Find where the given text appears and provide that cell's center as (x, y) coordinate. 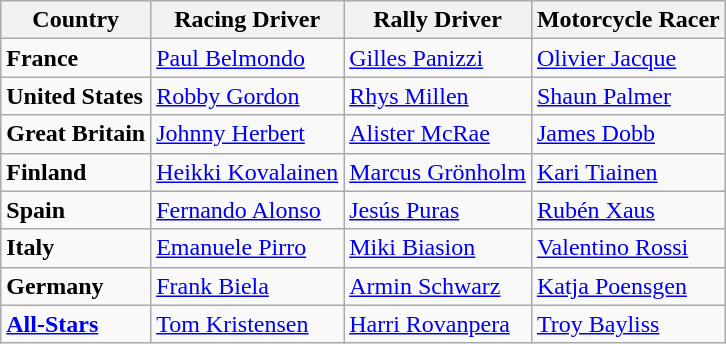
Marcus Grönholm (438, 172)
Robby Gordon (248, 96)
Johnny Herbert (248, 134)
Motorcycle Racer (628, 20)
Italy (76, 248)
All-Stars (76, 324)
Rubén Xaus (628, 210)
Miki Biasion (438, 248)
United States (76, 96)
Jesús Puras (438, 210)
Tom Kristensen (248, 324)
Fernando Alonso (248, 210)
Germany (76, 286)
James Dobb (628, 134)
Armin Schwarz (438, 286)
Rhys Millen (438, 96)
Kari Tiainen (628, 172)
France (76, 58)
Rally Driver (438, 20)
Olivier Jacque (628, 58)
Spain (76, 210)
Emanuele Pirro (248, 248)
Frank Biela (248, 286)
Racing Driver (248, 20)
Heikki Kovalainen (248, 172)
Paul Belmondo (248, 58)
Country (76, 20)
Troy Bayliss (628, 324)
Alister McRae (438, 134)
Shaun Palmer (628, 96)
Valentino Rossi (628, 248)
Gilles Panizzi (438, 58)
Harri Rovanpera (438, 324)
Great Britain (76, 134)
Finland (76, 172)
Katja Poensgen (628, 286)
